Return [X, Y] of the center of cell containing provided text 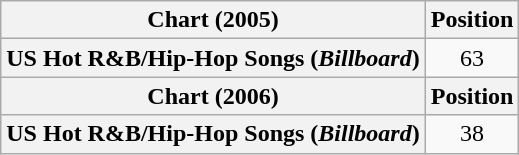
63 [472, 58]
Chart (2005) [213, 20]
38 [472, 134]
Chart (2006) [213, 96]
